Pinpoint the cell where the given text exists, returning its [x, y] midpoint coordinate. 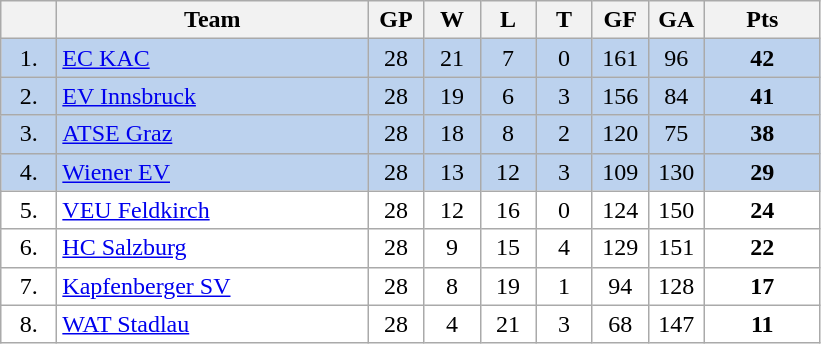
147 [676, 324]
120 [620, 134]
124 [620, 210]
4. [29, 172]
WAT Stadlau [212, 324]
GF [620, 20]
1. [29, 58]
EC KAC [212, 58]
161 [620, 58]
9 [452, 248]
GA [676, 20]
Team [212, 20]
L [508, 20]
Wiener EV [212, 172]
15 [508, 248]
128 [676, 286]
24 [762, 210]
Kapfenberger SV [212, 286]
11 [762, 324]
T [564, 20]
94 [620, 286]
18 [452, 134]
129 [620, 248]
8. [29, 324]
151 [676, 248]
17 [762, 286]
GP [396, 20]
75 [676, 134]
42 [762, 58]
38 [762, 134]
150 [676, 210]
68 [620, 324]
3. [29, 134]
29 [762, 172]
W [452, 20]
VEU Feldkirch [212, 210]
5. [29, 210]
16 [508, 210]
41 [762, 96]
6. [29, 248]
1 [564, 286]
22 [762, 248]
109 [620, 172]
ATSE Graz [212, 134]
6 [508, 96]
Pts [762, 20]
96 [676, 58]
2. [29, 96]
156 [620, 96]
EV Innsbruck [212, 96]
130 [676, 172]
7 [508, 58]
84 [676, 96]
HC Salzburg [212, 248]
7. [29, 286]
2 [564, 134]
13 [452, 172]
